Scan for the cell matching the given text and deliver its [X, Y] coordinate at center. 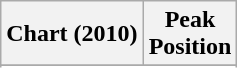
Chart (2010) [72, 34]
PeakPosition [190, 34]
